From the cell containing the given text, extract its center point as [X, Y] coordinate. 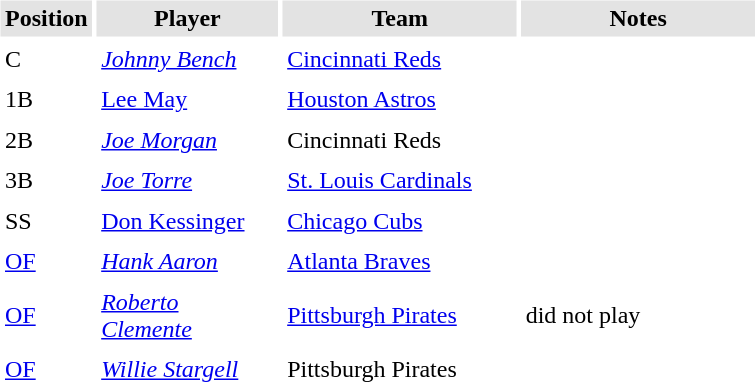
Player [188, 18]
Notes [638, 18]
2B [46, 140]
Team [400, 18]
Houston Astros [400, 100]
St. Louis Cardinals [400, 180]
Don Kessinger [188, 221]
Chicago Cubs [400, 221]
Pittsburgh Pirates [400, 316]
1B [46, 100]
SS [46, 221]
Joe Torre [188, 180]
Atlanta Braves [400, 262]
did not play [638, 316]
Joe Morgan [188, 140]
Roberto Clemente [188, 316]
C [46, 59]
Position [46, 18]
Lee May [188, 100]
3B [46, 180]
Johnny Bench [188, 59]
Hank Aaron [188, 262]
